For the text-containing cell, return its midpoint in (x, y) coordinate format. 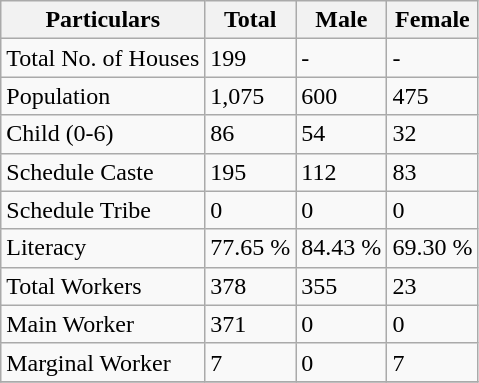
355 (342, 286)
Schedule Caste (103, 172)
54 (342, 134)
112 (342, 172)
23 (432, 286)
195 (250, 172)
1,075 (250, 96)
83 (432, 172)
Main Worker (103, 324)
Particulars (103, 20)
Total Workers (103, 286)
Marginal Worker (103, 362)
378 (250, 286)
84.43 % (342, 248)
32 (432, 134)
600 (342, 96)
Child (0-6) (103, 134)
Schedule Tribe (103, 210)
86 (250, 134)
Male (342, 20)
77.65 % (250, 248)
Total (250, 20)
Population (103, 96)
69.30 % (432, 248)
475 (432, 96)
199 (250, 58)
Total No. of Houses (103, 58)
Female (432, 20)
Literacy (103, 248)
371 (250, 324)
